Capture the cell that displays the provided text and extract its (X, Y) central coordinate. 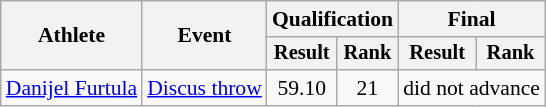
did not advance (472, 88)
Final (472, 19)
Qualification (332, 19)
Athlete (72, 36)
Event (204, 36)
21 (368, 88)
Danijel Furtula (72, 88)
Discus throw (204, 88)
59.10 (302, 88)
